Extract the [X, Y] coordinate from the center of the cell holding the provided text.  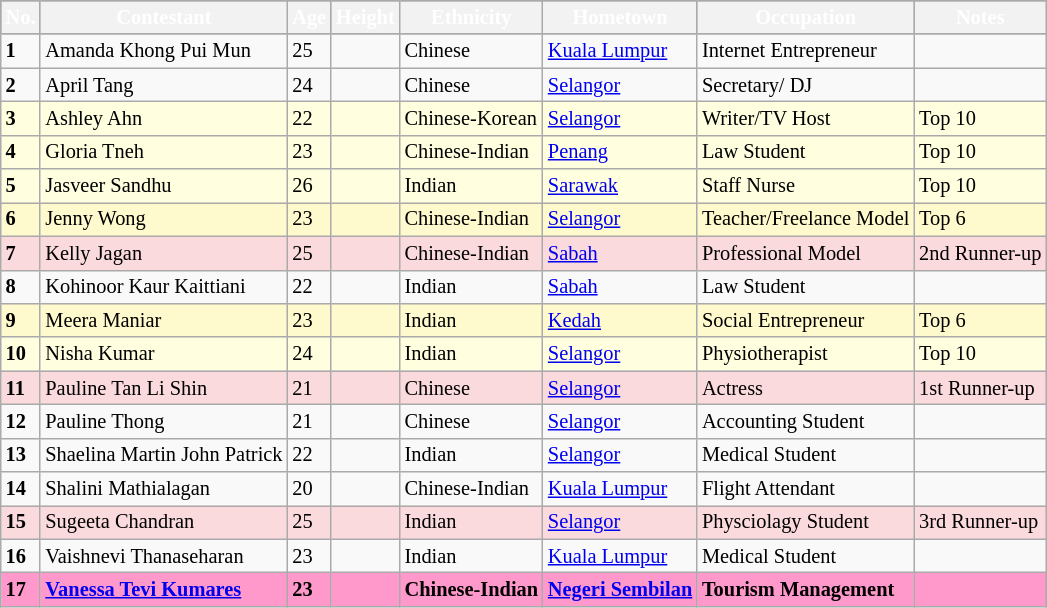
Staff Nurse [806, 186]
15 [21, 522]
Social Entrepreneur [806, 320]
Physciolagy Student [806, 522]
10 [21, 354]
5 [21, 186]
4 [21, 152]
Shaelina Martin John Patrick [164, 455]
20 [309, 489]
Writer/TV Host [806, 118]
1st Runner-up [980, 388]
Sarawak [620, 186]
6 [21, 219]
2nd Runner-up [980, 253]
Contestant [164, 17]
Professional Model [806, 253]
Height [366, 17]
Penang [620, 152]
Occupation [806, 17]
Meera Maniar [164, 320]
Shalini Mathialagan [164, 489]
Pauline Thong [164, 421]
Notes [980, 17]
3rd Runner-up [980, 522]
Vanessa Tevi Kumares [164, 589]
14 [21, 489]
Kedah [620, 320]
Jenny Wong [164, 219]
Internet Entrepreneur [806, 51]
7 [21, 253]
Flight Attendant [806, 489]
1 [21, 51]
8 [21, 287]
11 [21, 388]
Pauline Tan Li Shin [164, 388]
Ashley Ahn [164, 118]
16 [21, 556]
13 [21, 455]
Actress [806, 388]
April Tang [164, 85]
Teacher/Freelance Model [806, 219]
Vaishnevi Thanaseharan [164, 556]
3 [21, 118]
Tourism Management [806, 589]
9 [21, 320]
Nisha Kumar [164, 354]
Kelly Jagan [164, 253]
No. [21, 17]
17 [21, 589]
Negeri Sembilan [620, 589]
Jasveer Sandhu [164, 186]
Accounting Student [806, 421]
Hometown [620, 17]
Secretary/ DJ [806, 85]
Kohinoor Kaur Kaittiani [164, 287]
Chinese-Korean [472, 118]
12 [21, 421]
Amanda Khong Pui Mun [164, 51]
Gloria Tneh [164, 152]
2 [21, 85]
Sugeeta Chandran [164, 522]
Physiotherapist [806, 354]
Age [309, 17]
26 [309, 186]
Ethnicity [472, 17]
